Detect which cell encompasses the target text, then output its (X, Y) center coordinate. 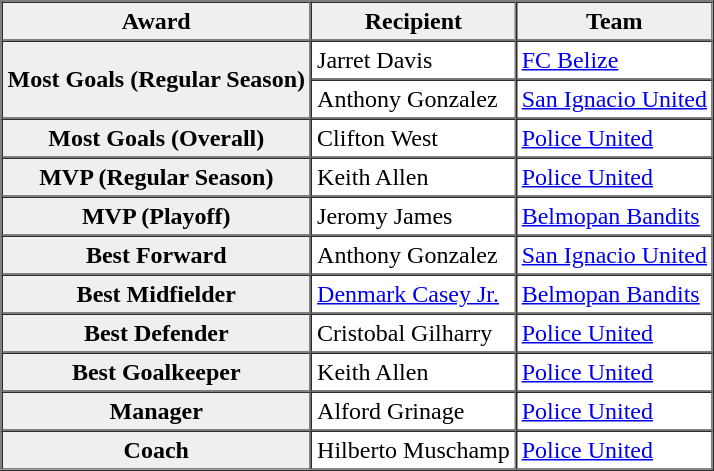
Manager (157, 412)
Denmark Casey Jr. (414, 294)
Best Forward (157, 256)
Best Goalkeeper (157, 372)
Clifton West (414, 138)
Recipient (414, 22)
Best Defender (157, 334)
Jarret Davis (414, 60)
MVP (Playoff) (157, 216)
Hilberto Muschamp (414, 450)
Most Goals (Overall) (157, 138)
Most Goals (Regular Season) (157, 79)
Coach (157, 450)
Best Midfielder (157, 294)
Cristobal Gilharry (414, 334)
Alford Grinage (414, 412)
Award (157, 22)
MVP (Regular Season) (157, 178)
Jeromy James (414, 216)
Team (614, 22)
FC Belize (614, 60)
